Identify which cell holds the provided text, then report its [X, Y] central coordinate. 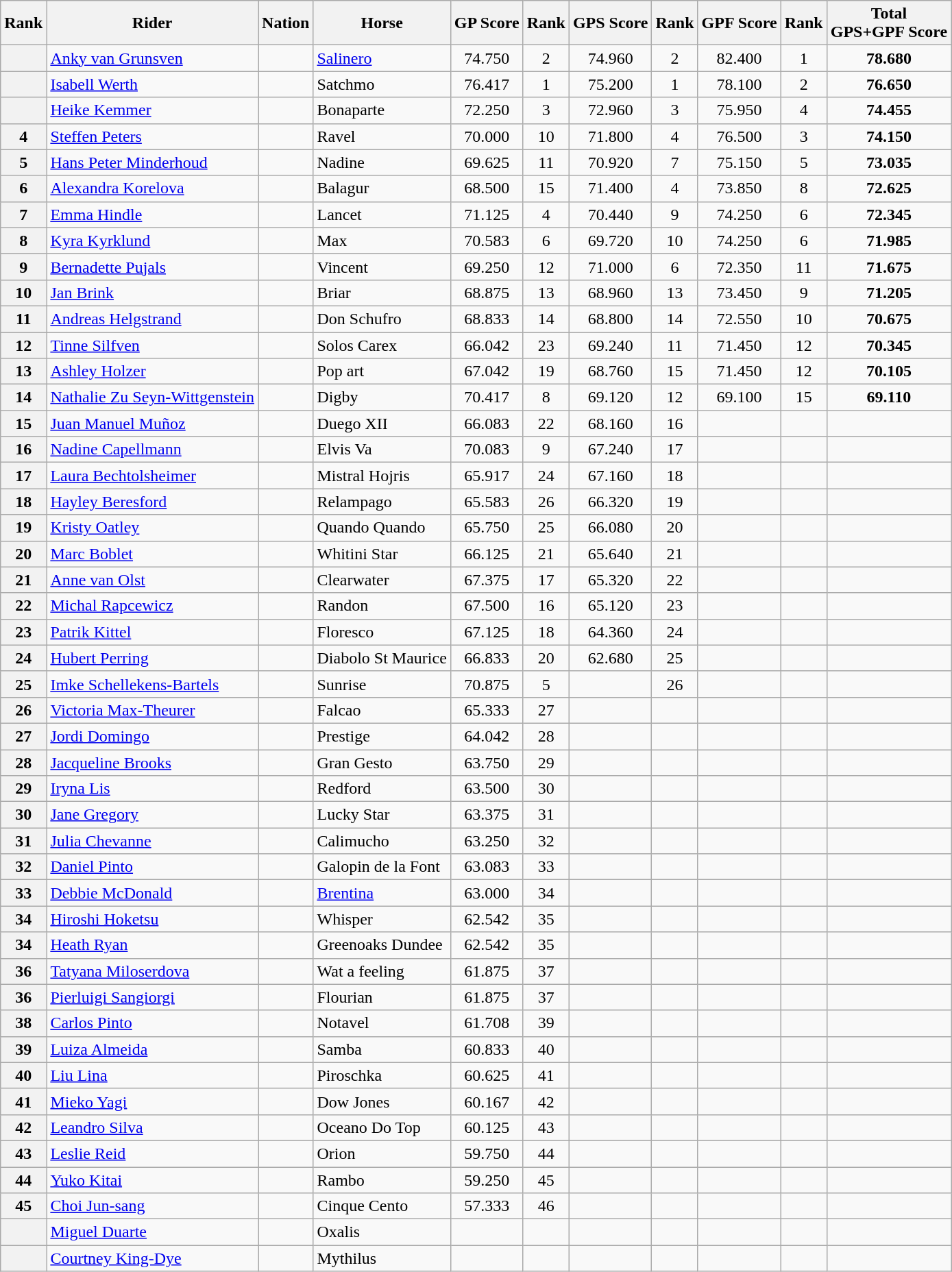
70.920 [610, 162]
Kristy Oatley [152, 528]
65.583 [487, 502]
65.320 [610, 580]
73.035 [888, 162]
62.680 [610, 658]
Whisper [382, 919]
Wat a feeling [382, 971]
Emma Hindle [152, 215]
Brentina [382, 893]
82.400 [739, 58]
60.625 [487, 1075]
Samba [382, 1049]
Steffen Peters [152, 136]
68.875 [487, 293]
67.125 [487, 632]
72.625 [888, 188]
Tinne Silfven [152, 345]
Daniel Pinto [152, 867]
Duego XII [382, 424]
Redford [382, 789]
70.417 [487, 397]
71.675 [888, 267]
GP Score [487, 23]
76.417 [487, 84]
63.500 [487, 789]
60.167 [487, 1101]
Tatyana Miloserdova [152, 971]
Gran Gesto [382, 763]
75.150 [739, 162]
66.833 [487, 658]
Hans Peter Minderhoud [152, 162]
73.850 [739, 188]
Anky van Grunsven [152, 58]
Max [382, 241]
Heike Kemmer [152, 110]
Vincent [382, 267]
Digby [382, 397]
Ravel [382, 136]
63.000 [487, 893]
69.240 [610, 345]
69.100 [739, 397]
Luiza Almeida [152, 1049]
Patrik Kittel [152, 632]
59.250 [487, 1179]
Notavel [382, 1023]
Piroschka [382, 1075]
Hiroshi Hoketsu [152, 919]
78.100 [739, 84]
76.650 [888, 84]
68.500 [487, 188]
69.250 [487, 267]
74.960 [610, 58]
Lucky Star [382, 815]
63.250 [487, 841]
65.333 [487, 710]
Nathalie Zu Seyn-Wittgenstein [152, 397]
Ashley Holzer [152, 371]
Pierluigi Sangiorgi [152, 997]
71.205 [888, 293]
GPF Score [739, 23]
71.800 [610, 136]
67.375 [487, 580]
76.500 [739, 136]
67.240 [610, 450]
Satchmo [382, 84]
Leandro Silva [152, 1127]
Sunrise [382, 684]
73.450 [739, 293]
Rider [152, 23]
Mieko Yagi [152, 1101]
Iryna Lis [152, 789]
72.550 [739, 319]
Mistral Hojris [382, 476]
Anne van Olst [152, 580]
66.042 [487, 345]
71.000 [610, 267]
65.917 [487, 476]
Solos Carex [382, 345]
Oceano Do Top [382, 1127]
67.160 [610, 476]
69.110 [888, 397]
64.360 [610, 632]
Galopin de la Font [382, 867]
Juan Manuel Muñoz [152, 424]
71.400 [610, 188]
68.760 [610, 371]
Randon [382, 606]
75.950 [739, 110]
70.000 [487, 136]
Miguel Duarte [152, 1232]
Hayley Beresford [152, 502]
Cinque Cento [382, 1206]
72.345 [888, 215]
GPS Score [610, 23]
63.750 [487, 763]
Carlos Pinto [152, 1023]
69.120 [610, 397]
Marc Boblet [152, 554]
Imke Schellekens-Bartels [152, 684]
74.150 [888, 136]
70.675 [888, 319]
Liu Lina [152, 1075]
Lancet [382, 215]
72.960 [610, 110]
Don Schufro [382, 319]
Nadine Capellmann [152, 450]
70.083 [487, 450]
70.875 [487, 684]
Jacqueline Brooks [152, 763]
Whitini Star [382, 554]
Diabolo St Maurice [382, 658]
Andreas Helgstrand [152, 319]
Relampago [382, 502]
68.800 [610, 319]
75.200 [610, 84]
Nadine [382, 162]
Balagur [382, 188]
68.833 [487, 319]
Salinero [382, 58]
59.750 [487, 1153]
Michal Rapcewicz [152, 606]
74.455 [888, 110]
68.960 [610, 293]
67.500 [487, 606]
Elvis Va [382, 450]
66.320 [610, 502]
Bernadette Pujals [152, 267]
Orion [382, 1153]
Flourian [382, 997]
Leslie Reid [152, 1153]
Alexandra Korelova [152, 188]
Rambo [382, 1179]
69.625 [487, 162]
Prestige [382, 736]
Heath Ryan [152, 945]
64.042 [487, 736]
Isabell Werth [152, 84]
Courtney King-Dye [152, 1258]
74.750 [487, 58]
65.750 [487, 528]
70.105 [888, 371]
71.985 [888, 241]
70.440 [610, 215]
Julia Chevanne [152, 841]
38 [23, 1023]
66.080 [610, 528]
57.333 [487, 1206]
70.345 [888, 345]
Laura Bechtolsheimer [152, 476]
Debbie McDonald [152, 893]
70.583 [487, 241]
Mythilus [382, 1258]
Hubert Perring [152, 658]
Kyra Kyrklund [152, 241]
Floresco [382, 632]
Yuko Kitai [152, 1179]
Nation [286, 23]
Briar [382, 293]
72.250 [487, 110]
63.375 [487, 815]
66.125 [487, 554]
61.708 [487, 1023]
Horse [382, 23]
72.350 [739, 267]
Oxalis [382, 1232]
Clearwater [382, 580]
Falcao [382, 710]
46 [546, 1206]
67.042 [487, 371]
Pop art [382, 371]
Quando Quando [382, 528]
65.120 [610, 606]
68.160 [610, 424]
Victoria Max-Theurer [152, 710]
Jane Gregory [152, 815]
63.083 [487, 867]
69.720 [610, 241]
78.680 [888, 58]
Jan Brink [152, 293]
Calimucho [382, 841]
Choi Jun-sang [152, 1206]
Dow Jones [382, 1101]
Greenoaks Dundee [382, 945]
66.083 [487, 424]
Jordi Domingo [152, 736]
65.640 [610, 554]
60.125 [487, 1127]
60.833 [487, 1049]
Total GPS+GPF Score [888, 23]
71.125 [487, 215]
Bonaparte [382, 110]
